Return the (X, Y) coordinate for the center point of the cell that contains the specified text.  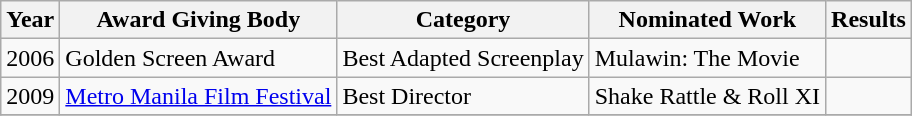
Category (463, 20)
Year (30, 20)
Metro Manila Film Festival (198, 96)
Award Giving Body (198, 20)
Best Adapted Screenplay (463, 58)
Results (869, 20)
Mulawin: The Movie (707, 58)
2009 (30, 96)
Best Director (463, 96)
Golden Screen Award (198, 58)
Nominated Work (707, 20)
2006 (30, 58)
Shake Rattle & Roll XI (707, 96)
